Find where the given text appears and provide that cell's center as (x, y) coordinate. 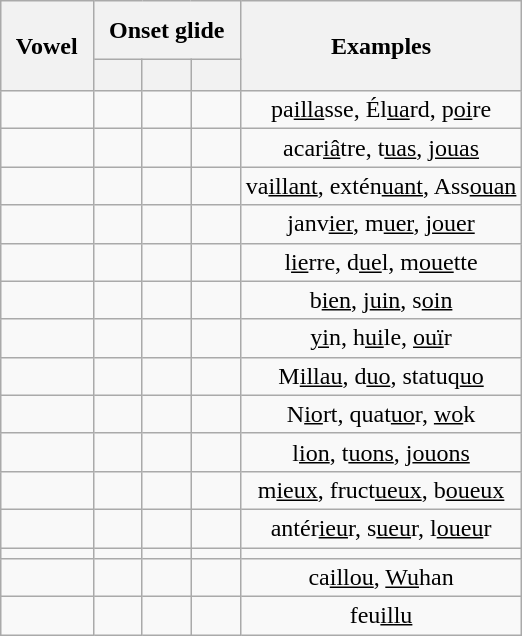
vaillant, exténuant, Assouan (381, 186)
antérieur, sueur, loueur (381, 528)
Vowel (46, 46)
Millau, duo, statuquo (381, 376)
mieux, fructueux, boueux (381, 490)
yin, huile, ouïr (381, 338)
bien, juin, soin (381, 300)
paillasse, Éluard, poire (381, 110)
lierre, duel, mouette (381, 262)
caillou, Wuhan (381, 578)
janvier, muer, jouer (381, 224)
Onset glide (166, 30)
Niort, quatuor, wok (381, 414)
Examples (381, 46)
feuillu (381, 616)
acariâtre, tuas, jouas (381, 148)
lion, tuons, jouons (381, 452)
